Detect which cell encompasses the target text, then output its [x, y] center coordinate. 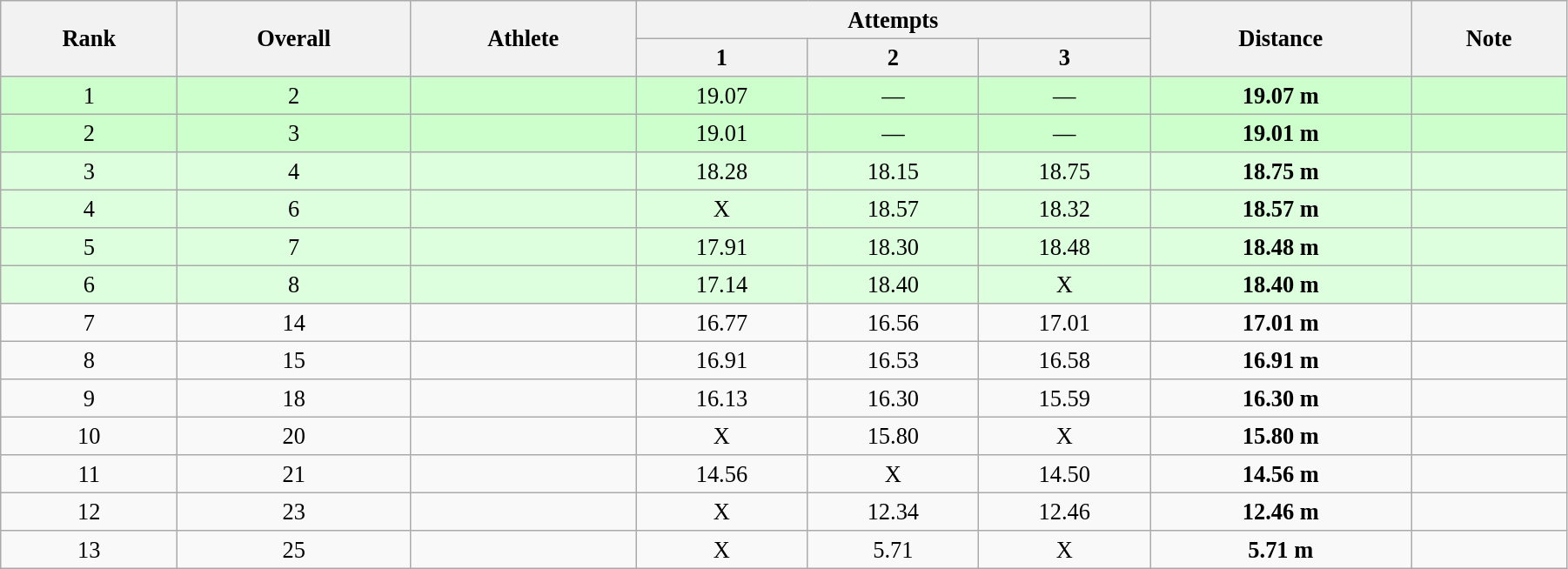
25 [294, 550]
16.77 [722, 323]
15.80 [893, 436]
21 [294, 474]
14.56 m [1281, 474]
18.40 m [1281, 284]
14.50 [1065, 474]
18.57 [893, 209]
15 [294, 360]
Rank [89, 38]
12.46 m [1281, 512]
15.59 [1065, 398]
12.46 [1065, 512]
18.15 [893, 171]
11 [89, 474]
Athlete [522, 38]
23 [294, 512]
18 [294, 398]
12.34 [893, 512]
16.30 [893, 398]
18.75 [1065, 171]
19.01 m [1281, 133]
18.48 [1065, 247]
19.07 m [1281, 95]
9 [89, 398]
18.30 [893, 247]
17.14 [722, 284]
13 [89, 550]
18.75 m [1281, 171]
10 [89, 436]
20 [294, 436]
Attempts [893, 19]
16.13 [722, 398]
18.28 [722, 171]
16.53 [893, 360]
16.56 [893, 323]
18.40 [893, 284]
16.91 m [1281, 360]
18.48 m [1281, 247]
16.91 [722, 360]
Note [1490, 38]
Overall [294, 38]
15.80 m [1281, 436]
17.01 [1065, 323]
19.01 [722, 133]
5 [89, 247]
16.30 m [1281, 398]
Distance [1281, 38]
5.71 [893, 550]
12 [89, 512]
14.56 [722, 474]
18.32 [1065, 209]
19.07 [722, 95]
17.91 [722, 247]
17.01 m [1281, 323]
14 [294, 323]
5.71 m [1281, 550]
18.57 m [1281, 209]
16.58 [1065, 360]
